Identify which cell holds the provided text, then report its [X, Y] central coordinate. 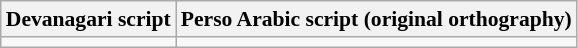
Perso Arabic script (original orthography) [376, 19]
Devanagari script [88, 19]
